Detect which cell encompasses the target text, then output its (x, y) center coordinate. 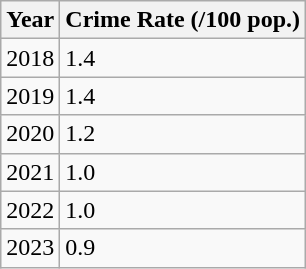
2022 (30, 210)
2020 (30, 134)
0.9 (183, 248)
2021 (30, 172)
2018 (30, 58)
Year (30, 20)
1.2 (183, 134)
Crime Rate (/100 pop.) (183, 20)
2023 (30, 248)
2019 (30, 96)
